Extract the [X, Y] coordinate from the center of the cell holding the provided text.  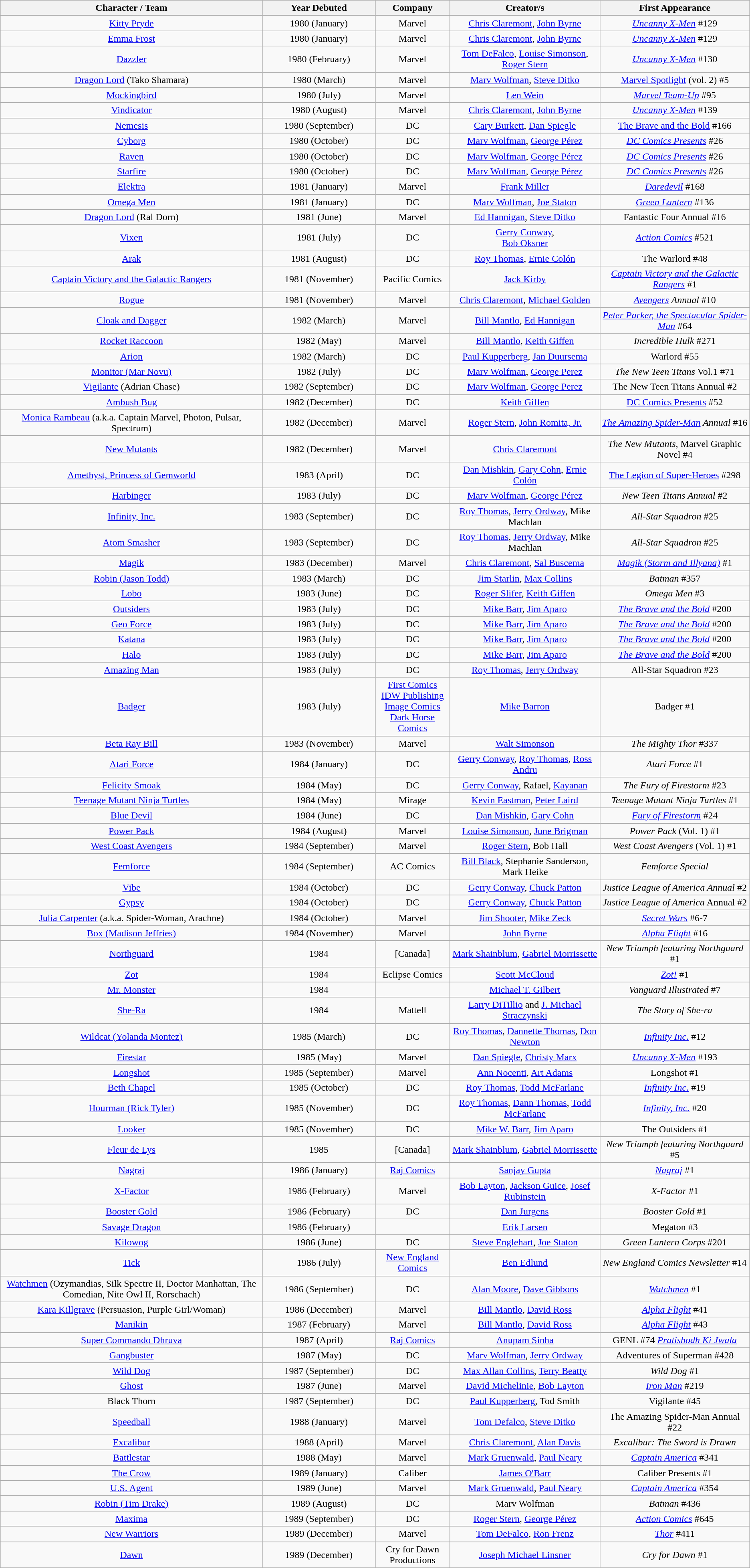
Frank Miller [525, 186]
1984 (November) [319, 933]
Longshot #1 [675, 1072]
Robin (Tim Drake) [131, 1503]
New Triumph featuring Northguard #1 [675, 954]
Infinity Inc. #19 [675, 1087]
Cyborg [131, 141]
Julia Carpenter (a.k.a. Spider-Woman, Arachne) [131, 918]
Booster Gold #1 [675, 1212]
Eclipse Comics [413, 974]
Anupam Sinha [525, 1340]
Atari Force [131, 764]
Peter Parker, the Spectacular Spider-Man #64 [675, 321]
Tom Defalco, Steve Ditko [525, 1421]
Tick [131, 1263]
Dan Mishkin, Gary Cohn [525, 815]
The Crow [131, 1473]
Magik [131, 563]
1989 (January) [319, 1473]
1988 (January) [319, 1421]
Rogue [131, 300]
1983 (December) [319, 563]
X-Factor [131, 1191]
Steve Englehart, Joe Staton [525, 1242]
Super Commando Dhruva [131, 1340]
GENL #74 Pratishodh Ki Jwala [675, 1340]
Walt Simonson [525, 744]
Mattell [413, 1010]
Alpha Flight #43 [675, 1325]
Scott McCloud [525, 974]
Batman #357 [675, 578]
Captain America #341 [675, 1458]
New Mutants [131, 449]
Raven [131, 156]
New England Comics Newsletter #14 [675, 1263]
Robin (Jason Todd) [131, 578]
1989 (September) [319, 1519]
Halo [131, 655]
Vindicator [131, 110]
Mike W. Barr, Jim Aparo [525, 1129]
Kevin Eastman, Peter Laird [525, 800]
Fantastic Four Annual #16 [675, 217]
Ann Nocenti, Art Adams [525, 1072]
Captain Victory and the Galactic Rangers [131, 279]
Green Lantern Corps #201 [675, 1242]
Katana [131, 639]
All-Star Squadron #23 [675, 670]
New Warriors [131, 1534]
Kitty Pryde [131, 23]
1985 (September) [319, 1072]
First Appearance [675, 8]
Excalibur: The Sword is Drawn [675, 1443]
1986 (December) [319, 1309]
Box (Madison Jeffries) [131, 933]
Teenage Mutant Ninja Turtles #1 [675, 800]
Speedball [131, 1421]
Harbinger [131, 495]
Atari Force #1 [675, 764]
Roy Thomas, Todd McFarlane [525, 1087]
Monica Rambeau (a.k.a. Captain Marvel, Photon, Pulsar, Spectrum) [131, 422]
1984 (August) [319, 831]
Pacific Comics [413, 279]
Caliber Presents #1 [675, 1473]
1987 (June) [319, 1386]
Dazzler [131, 59]
Bill Black, Stephanie Sanderson, Mark Heike [525, 867]
Gypsy [131, 903]
The Amazing Spider-Man Annual #16 [675, 422]
1982 (May) [319, 341]
Kilowog [131, 1242]
Power Pack [131, 831]
John Byrne [525, 933]
Zot! #1 [675, 974]
Caliber [413, 1473]
Dan Jurgens [525, 1212]
1985 [319, 1150]
Mike Barron [525, 707]
The New Teen Titans Vol.1 #71 [675, 372]
1982 (July) [319, 372]
Nemesis [131, 125]
Kara Killgrave (Persuasion, Purple Girl/Woman) [131, 1309]
U.S. Agent [131, 1488]
Michael T. Gilbert [525, 990]
New England Comics [413, 1263]
Marv Wolfman, Joe Staton [525, 202]
Len Wein [525, 95]
James O'Barr [525, 1473]
Thor #411 [675, 1534]
The Amazing Spider-Man Annual #22 [675, 1421]
Daredevil #168 [675, 186]
Mockingbird [131, 95]
Erik Larsen [525, 1227]
Nagraj #1 [675, 1170]
1986 (July) [319, 1263]
1980 (September) [319, 125]
1987 (May) [319, 1355]
X-Factor #1 [675, 1191]
Cloak and Dagger [131, 321]
Gangbuster [131, 1355]
Paul Kupperberg, Jan Duursema [525, 356]
Character / Team [131, 8]
The Warlord #48 [675, 259]
1986 (January) [319, 1170]
New Triumph featuring Northguard #5 [675, 1150]
Badger [131, 707]
Roy Thomas, Jerry Ordway [525, 670]
Elektra [131, 186]
Arak [131, 259]
Magik (Storm and Illyana) #1 [675, 563]
Megaton #3 [675, 1227]
Rocket Raccoon [131, 341]
Mirage [413, 800]
Omega Men [131, 202]
The New Mutants, Marvel Graphic Novel #4 [675, 449]
Ghost [131, 1386]
Fury of Firestorm #24 [675, 815]
Louise Simonson, June Brigman [525, 831]
Cry for Dawn Productions [413, 1554]
Nagraj [131, 1170]
Battlestar [131, 1458]
Marv Wolfman [525, 1503]
Action Comics #645 [675, 1519]
1988 (April) [319, 1443]
Max Allan Collins, Terry Beatty [525, 1370]
1984 (January) [319, 764]
1985 (May) [319, 1057]
Vixen [131, 238]
Roger Stern, Bob Hall [525, 846]
Dragon Lord (Ral Dorn) [131, 217]
Gerry Conway, Roy Thomas, Ross Andru [525, 764]
Teenage Mutant Ninja Turtles [131, 800]
Hourman (Rick Tyler) [131, 1108]
Starfire [131, 171]
Captain Victory and the Galactic Rangers #1 [675, 279]
Atom Smasher [131, 543]
Amethyst, Princess of Gemworld [131, 475]
Fleur de Lys [131, 1150]
Dan Mishkin, Gary Cohn, Ernie Colón [525, 475]
Adventures of Superman #428 [675, 1355]
1986 (September) [319, 1289]
Jim Shooter, Mike Zeck [525, 918]
Chris Claremont, Sal Buscema [525, 563]
Vigilante #45 [675, 1401]
The Legion of Super-Heroes #298 [675, 475]
The Fury of Firestorm #23 [675, 785]
1980 (March) [319, 80]
Dragon Lord (Tako Shamara) [131, 80]
Chris Claremont [525, 449]
Roger Stern, John Romita, Jr. [525, 422]
Infinity, Inc. [131, 516]
Company [413, 8]
Avengers Annual #10 [675, 300]
Femforce Special [675, 867]
Roger Stern, George Pérez [525, 1519]
Marv Wolfman, Steve Ditko [525, 80]
Dan Spiegle, Christy Marx [525, 1057]
Uncanny X-Men #139 [675, 110]
Vibe [131, 887]
Northguard [131, 954]
Vigilante (Adrian Chase) [131, 387]
The Outsiders #1 [675, 1129]
Manikin [131, 1325]
Infinity Inc. #12 [675, 1037]
Lobo [131, 594]
1981 (July) [319, 238]
Infinity, Inc. #20 [675, 1108]
Excalibur [131, 1443]
Geo Force [131, 624]
Gerry Conway,Bob Oksner [525, 238]
Bill Mantlo, Ed Hannigan [525, 321]
Year Debuted [319, 8]
Roy Thomas, Ernie Colón [525, 259]
1983 (April) [319, 475]
Jim Starlin, Max Collins [525, 578]
1981 (June) [319, 217]
1987 (April) [319, 1340]
Keith Giffen [525, 402]
Blue Devil [131, 815]
Wildcat (Yolanda Montez) [131, 1037]
Uncanny X-Men #193 [675, 1057]
David Michelinie, Bob Layton [525, 1386]
Maxima [131, 1519]
1980 (August) [319, 110]
Mr. Monster [131, 990]
Beth Chapel [131, 1087]
Ben Edlund [525, 1263]
Firestar [131, 1057]
Green Lantern #136 [675, 202]
1983 (June) [319, 594]
Gerry Conway, Rafael, Kayanan [525, 785]
1981 (August) [319, 259]
1984 (June) [319, 815]
1989 (August) [319, 1503]
Femforce [131, 867]
AC Comics [413, 867]
Tom DeFalco, Louise Simonson, Roger Stern [525, 59]
Dawn [131, 1554]
Emma Frost [131, 38]
The Mighty Thor #337 [675, 744]
Roger Slifer, Keith Giffen [525, 594]
Black Thorn [131, 1401]
Booster Gold [131, 1212]
The New Teen Titans Annual #2 [675, 387]
Creator/s [525, 8]
Wild Dog [131, 1370]
1980 (July) [319, 95]
Marvel Spotlight (vol. 2) #5 [675, 80]
West Coast Avengers (Vol. 1) #1 [675, 846]
1986 (June) [319, 1242]
The Story of She-ra [675, 1010]
Larry DiTillio and J. Michael Straczynski [525, 1010]
Felicity Smoak [131, 785]
Outsiders [131, 609]
Beta Ray Bill [131, 744]
Monitor (Mar Novu) [131, 372]
Cary Burkett, Dan Spiegle [525, 125]
1987 (February) [319, 1325]
Power Pack (Vol. 1) #1 [675, 831]
1985 (March) [319, 1037]
Badger #1 [675, 707]
Joseph Michael Linsner [525, 1554]
Watchmen (Ozymandias, Silk Spectre II, Doctor Manhattan, The Comedian, Nite Owl II, Rorschach) [131, 1289]
Watchmen #1 [675, 1289]
Arion [131, 356]
First ComicsIDW Publishing Image Comics Dark Horse Comics [413, 707]
Amazing Man [131, 670]
Action Comics #521 [675, 238]
Warlord #55 [675, 356]
Chris Claremont, Michael Golden [525, 300]
Alan Moore, Dave Gibbons [525, 1289]
Ed Hannigan, Steve Ditko [525, 217]
1985 (October) [319, 1087]
The Brave and the Bold #166 [675, 125]
1983 (November) [319, 744]
Looker [131, 1129]
Alpha Flight #16 [675, 933]
Secret Wars #6-7 [675, 918]
Omega Men #3 [675, 594]
Longshot [131, 1072]
Batman #436 [675, 1503]
Chris Claremont, Alan Davis [525, 1443]
Roy Thomas, Dannette Thomas, Don Newton [525, 1037]
New Teen Titans Annual #2 [675, 495]
Zot [131, 974]
Bill Mantlo, Keith Giffen [525, 341]
DC Comics Presents #52 [675, 402]
Captain America #354 [675, 1488]
Wild Dog #1 [675, 1370]
1983 (March) [319, 578]
1982 (September) [319, 387]
Jack Kirby [525, 279]
Marvel Team-Up #95 [675, 95]
Tom DeFalco, Ron Frenz [525, 1534]
Cry for Dawn #1 [675, 1554]
Ambush Bug [131, 402]
1980 (February) [319, 59]
Sanjay Gupta [525, 1170]
1988 (May) [319, 1458]
She-Ra [131, 1010]
Incredible Hulk #271 [675, 341]
Paul Kupperberg, Tod Smith [525, 1401]
Marv Wolfman, Jerry Ordway [525, 1355]
Alpha Flight #41 [675, 1309]
Uncanny X-Men #130 [675, 59]
West Coast Avengers [131, 846]
Savage Dragon [131, 1227]
Vanguard Illustrated #7 [675, 990]
Bob Layton, Jackson Guice, Josef Rubinstein [525, 1191]
1989 (June) [319, 1488]
Roy Thomas, Dann Thomas, Todd McFarlane [525, 1108]
Iron Man #219 [675, 1386]
